Find where the given text appears and provide that cell's center as (x, y) coordinate. 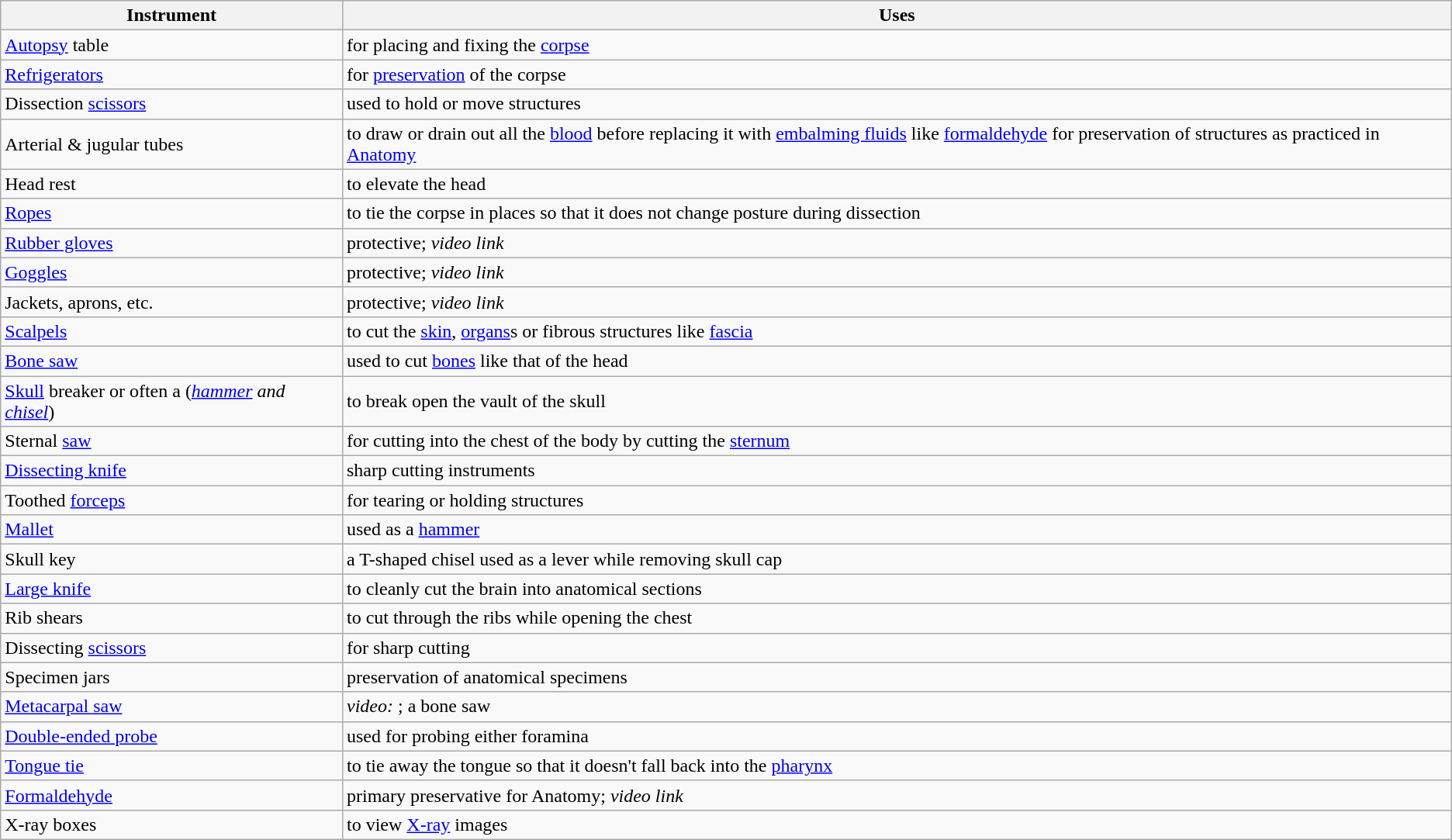
Uses (897, 16)
Specimen jars (172, 677)
Mallet (172, 530)
Jackets, aprons, etc. (172, 302)
Dissection scissors (172, 104)
Ropes (172, 213)
Skull key (172, 559)
for sharp cutting (897, 648)
Dissecting scissors (172, 648)
Goggles (172, 272)
Double-ended probe (172, 736)
used as a hammer (897, 530)
for placing and fixing the corpse (897, 45)
for tearing or holding structures (897, 500)
preservation of anatomical specimens (897, 677)
Arterial & jugular tubes (172, 144)
X-ray boxes (172, 824)
Skull breaker or often a (hammer and chisel) (172, 400)
to draw or drain out all the blood before replacing it with embalming fluids like formaldehyde for preservation of structures as practiced in Anatomy (897, 144)
Toothed forceps (172, 500)
used to hold or move structures (897, 104)
Autopsy table (172, 45)
to cut the skin, organss or fibrous structures like fascia (897, 331)
used to cut bones like that of the head (897, 361)
to tie away the tongue so that it doesn't fall back into the pharynx (897, 766)
Sternal saw (172, 441)
Metacarpal saw (172, 707)
to elevate the head (897, 184)
for cutting into the chest of the body by cutting the sternum (897, 441)
Rib shears (172, 618)
a T-shaped chisel used as a lever while removing skull cap (897, 559)
to tie the corpse in places so that it does not change posture during dissection (897, 213)
Large knife (172, 589)
video: ; a bone saw (897, 707)
to cut through the ribs while opening the chest (897, 618)
to cleanly cut the brain into anatomical sections (897, 589)
to break open the vault of the skull (897, 400)
Formaldehyde (172, 795)
Scalpels (172, 331)
Rubber gloves (172, 243)
Refrigerators (172, 74)
sharp cutting instruments (897, 471)
Tongue tie (172, 766)
primary preservative for Anatomy; video link (897, 795)
Head rest (172, 184)
for preservation of the corpse (897, 74)
Bone saw (172, 361)
used for probing either foramina (897, 736)
to view X-ray images (897, 824)
Instrument (172, 16)
Dissecting knife (172, 471)
